Return (x, y) of the center of cell containing provided text 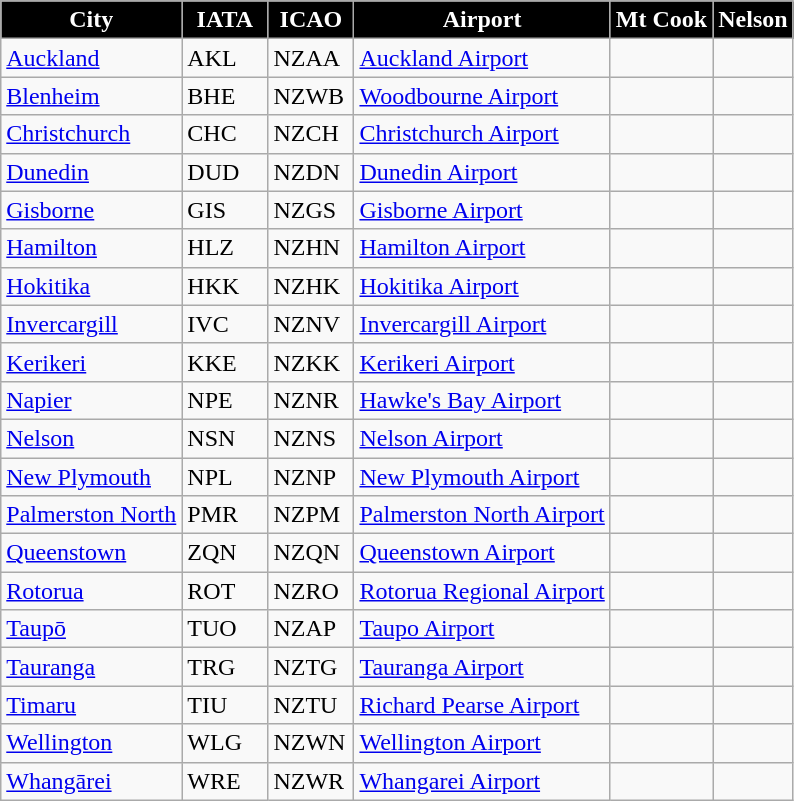
DUD (225, 172)
Wellington Airport (482, 743)
Hokitika (92, 286)
Auckland Airport (482, 58)
Woodbourne Airport (482, 96)
Dunedin (92, 172)
PMR (225, 515)
CHC (225, 134)
Hamilton Airport (482, 248)
Tauranga (92, 667)
TIU (225, 705)
NZQN (311, 553)
Hawke's Bay Airport (482, 400)
NZKK (311, 362)
Palmerston North Airport (482, 515)
Kerikeri (92, 362)
ZQN (225, 553)
NZCH (311, 134)
NZDN (311, 172)
Rotorua Regional Airport (482, 591)
Invercargill (92, 324)
Christchurch Airport (482, 134)
ICAO (311, 20)
NZTG (311, 667)
NPL (225, 477)
Kerikeri Airport (482, 362)
NZNR (311, 400)
Nelson Airport (482, 438)
Dunedin Airport (482, 172)
Airport (482, 20)
NZNP (311, 477)
NZWN (311, 743)
Queenstown Airport (482, 553)
Auckland (92, 58)
NZWB (311, 96)
NZTU (311, 705)
HKK (225, 286)
WRE (225, 781)
Napier (92, 400)
NZHN (311, 248)
Blenheim (92, 96)
Queenstown (92, 553)
TUO (225, 629)
AKL (225, 58)
NZNS (311, 438)
Hamilton (92, 248)
Mt Cook (661, 20)
NPE (225, 400)
NZAA (311, 58)
NZRO (311, 591)
BHE (225, 96)
IATA (225, 20)
WLG (225, 743)
City (92, 20)
Taupō (92, 629)
Christchurch (92, 134)
Richard Pearse Airport (482, 705)
New Plymouth Airport (482, 477)
Timaru (92, 705)
Tauranga Airport (482, 667)
HLZ (225, 248)
NZWR (311, 781)
IVC (225, 324)
NZHK (311, 286)
Gisborne Airport (482, 210)
GIS (225, 210)
NZAP (311, 629)
KKE (225, 362)
NZNV (311, 324)
NZGS (311, 210)
New Plymouth (92, 477)
Invercargill Airport (482, 324)
Gisborne (92, 210)
Wellington (92, 743)
ROT (225, 591)
Taupo Airport (482, 629)
TRG (225, 667)
NSN (225, 438)
Whangārei (92, 781)
NZPM (311, 515)
Hokitika Airport (482, 286)
Palmerston North (92, 515)
Whangarei Airport (482, 781)
Rotorua (92, 591)
